Output the [X, Y] coordinate of the center of the cell containing the given text.  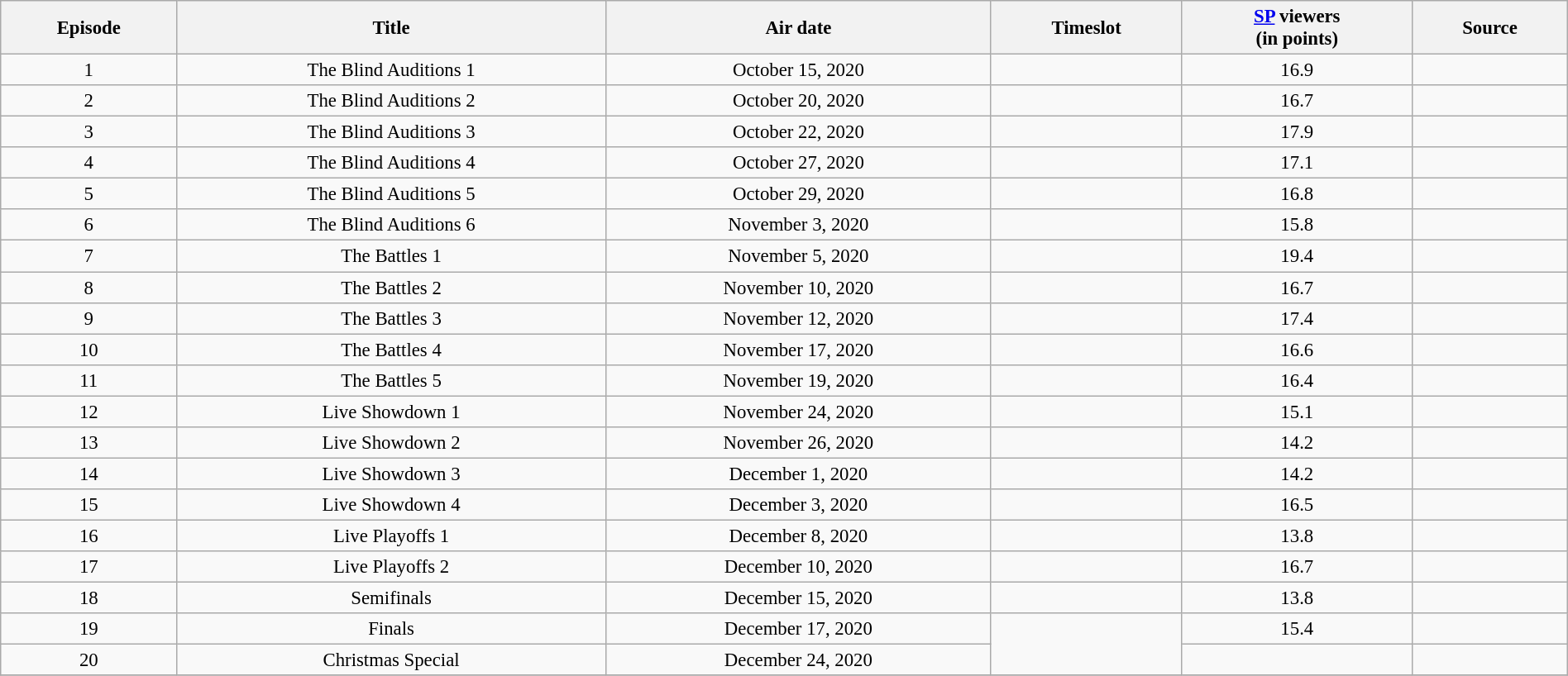
Live Playoffs 2 [391, 567]
The Blind Auditions 1 [391, 70]
December 15, 2020 [798, 598]
15.1 [1297, 412]
The Battles 5 [391, 380]
4 [89, 163]
December 17, 2020 [798, 629]
9 [89, 318]
19.4 [1297, 256]
The Blind Auditions 4 [391, 163]
15.4 [1297, 629]
The Blind Auditions 5 [391, 194]
5 [89, 194]
December 10, 2020 [798, 567]
2 [89, 101]
October 29, 2020 [798, 194]
Finals [391, 629]
November 3, 2020 [798, 226]
November 12, 2020 [798, 318]
15.8 [1297, 226]
October 20, 2020 [798, 101]
14 [89, 474]
Source [1490, 28]
November 10, 2020 [798, 288]
The Battles 1 [391, 256]
10 [89, 350]
October 15, 2020 [798, 70]
19 [89, 629]
16.4 [1297, 380]
17.9 [1297, 132]
13 [89, 443]
October 22, 2020 [798, 132]
The Blind Auditions 6 [391, 226]
SP viewers(in points) [1297, 28]
3 [89, 132]
November 19, 2020 [798, 380]
December 8, 2020 [798, 536]
16 [89, 536]
6 [89, 226]
Air date [798, 28]
20 [89, 660]
1 [89, 70]
16.9 [1297, 70]
Live Playoffs 1 [391, 536]
December 1, 2020 [798, 474]
16.8 [1297, 194]
December 24, 2020 [798, 660]
October 27, 2020 [798, 163]
8 [89, 288]
15 [89, 505]
17.1 [1297, 163]
Live Showdown 3 [391, 474]
17.4 [1297, 318]
16.6 [1297, 350]
Timeslot [1086, 28]
The Battles 3 [391, 318]
November 26, 2020 [798, 443]
November 17, 2020 [798, 350]
Live Showdown 4 [391, 505]
Live Showdown 2 [391, 443]
November 5, 2020 [798, 256]
December 3, 2020 [798, 505]
17 [89, 567]
11 [89, 380]
The Blind Auditions 2 [391, 101]
The Blind Auditions 3 [391, 132]
12 [89, 412]
The Battles 2 [391, 288]
Title [391, 28]
Christmas Special [391, 660]
7 [89, 256]
November 24, 2020 [798, 412]
16.5 [1297, 505]
The Battles 4 [391, 350]
Live Showdown 1 [391, 412]
18 [89, 598]
Semifinals [391, 598]
Episode [89, 28]
